Output the (X, Y) coordinate of the center of the cell containing the given text.  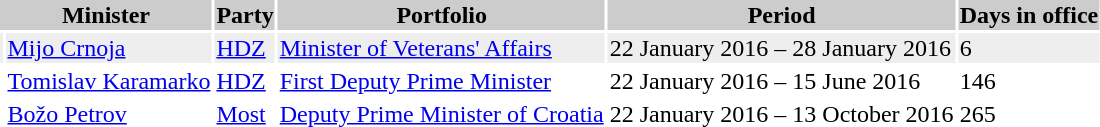
Portfolio (442, 15)
22 January 2016 – 15 June 2016 (782, 81)
Days in office (1029, 15)
Period (782, 15)
22 January 2016 – 28 January 2016 (782, 48)
Minister of Veterans' Affairs (442, 48)
Minister (106, 15)
146 (1029, 81)
Mijo Crnoja (109, 48)
First Deputy Prime Minister (442, 81)
Tomislav Karamarko (109, 81)
Party (245, 15)
6 (1029, 48)
